Capture the cell that displays the provided text and extract its [x, y] central coordinate. 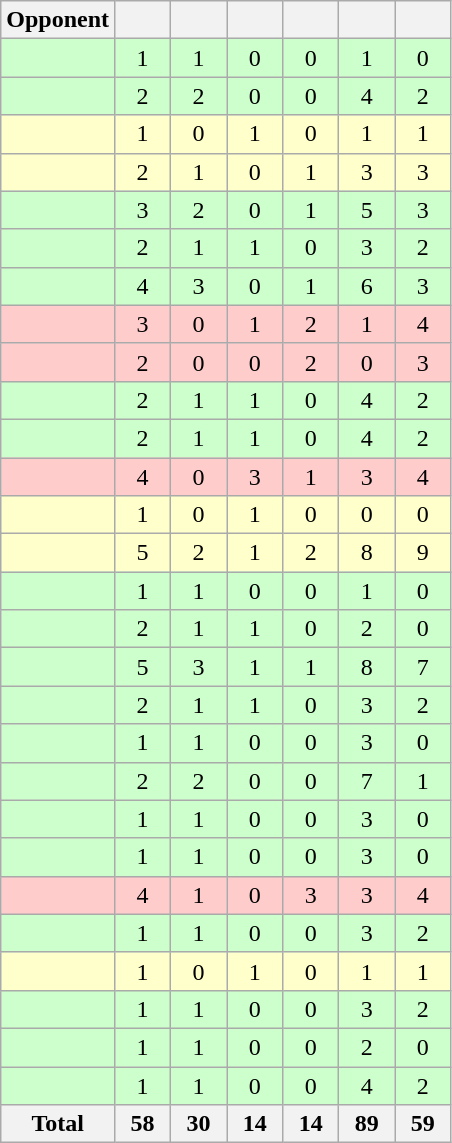
9 [423, 553]
Total [58, 1124]
58 [143, 1124]
6 [367, 286]
59 [423, 1124]
Opponent [58, 20]
30 [199, 1124]
89 [367, 1124]
